Output the [x, y] coordinate of the center of the cell containing the given text.  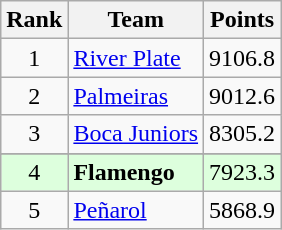
5868.9 [242, 210]
Peñarol [136, 210]
Boca Juniors [136, 134]
7923.3 [242, 172]
Flamengo [136, 172]
4 [34, 172]
River Plate [136, 58]
Points [242, 20]
5 [34, 210]
3 [34, 134]
9012.6 [242, 96]
1 [34, 58]
2 [34, 96]
Rank [34, 20]
9106.8 [242, 58]
Palmeiras [136, 96]
Team [136, 20]
8305.2 [242, 134]
